Detect which cell encompasses the target text, then output its (X, Y) center coordinate. 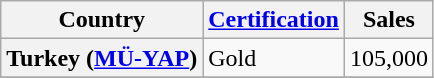
Gold (274, 58)
Certification (274, 20)
Country (102, 20)
Sales (388, 20)
Turkey (MÜ-YAP) (102, 58)
105,000 (388, 58)
